Provide the [x, y] coordinate of the cell's center where the given text is located.  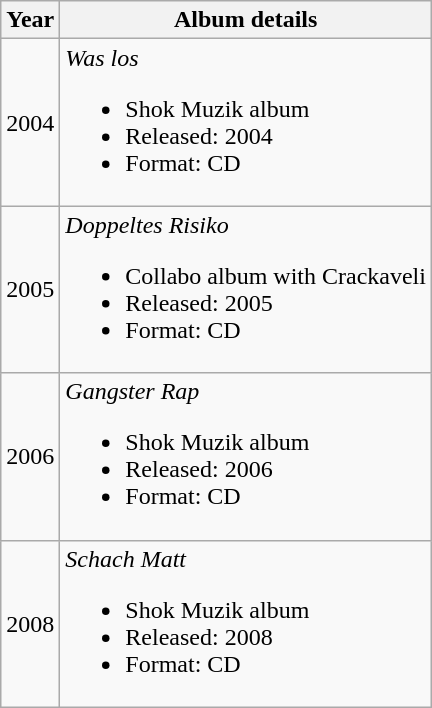
Was losShok Muzik albumReleased: 2004Format: CD [246, 122]
Schach MattShok Muzik albumReleased: 2008Format: CD [246, 624]
2006 [30, 456]
Gangster RapShok Muzik albumReleased: 2006Format: CD [246, 456]
Album details [246, 20]
2008 [30, 624]
Year [30, 20]
2004 [30, 122]
Doppeltes RisikoCollabo album with CrackaveliReleased: 2005Format: CD [246, 290]
2005 [30, 290]
